Return the (x, y) coordinate for the center point of the cell that contains the specified text.  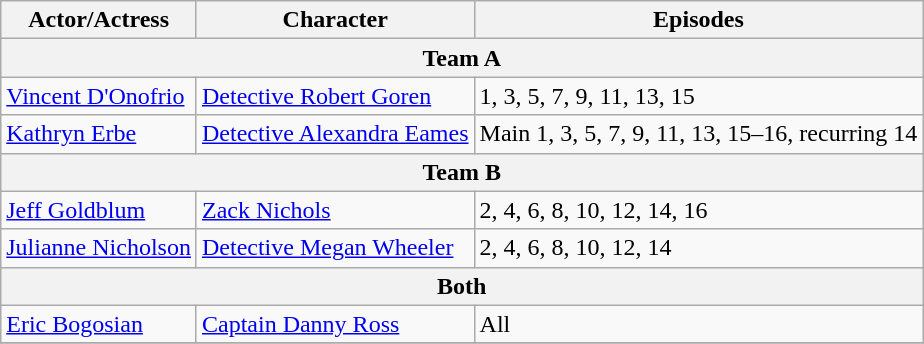
All (698, 324)
Captain Danny Ross (335, 324)
Episodes (698, 20)
Main 1, 3, 5, 7, 9, 11, 13, 15–16, recurring 14 (698, 134)
Detective Robert Goren (335, 96)
1, 3, 5, 7, 9, 11, 13, 15 (698, 96)
Actor/Actress (99, 20)
Zack Nichols (335, 210)
Eric Bogosian (99, 324)
Detective Megan Wheeler (335, 248)
Team A (462, 58)
Both (462, 286)
Julianne Nicholson (99, 248)
Vincent D'Onofrio (99, 96)
Jeff Goldblum (99, 210)
Detective Alexandra Eames (335, 134)
2, 4, 6, 8, 10, 12, 14, 16 (698, 210)
2, 4, 6, 8, 10, 12, 14 (698, 248)
Character (335, 20)
Team B (462, 172)
Kathryn Erbe (99, 134)
